Provide the (X, Y) coordinate of the cell's center where the given text is located.  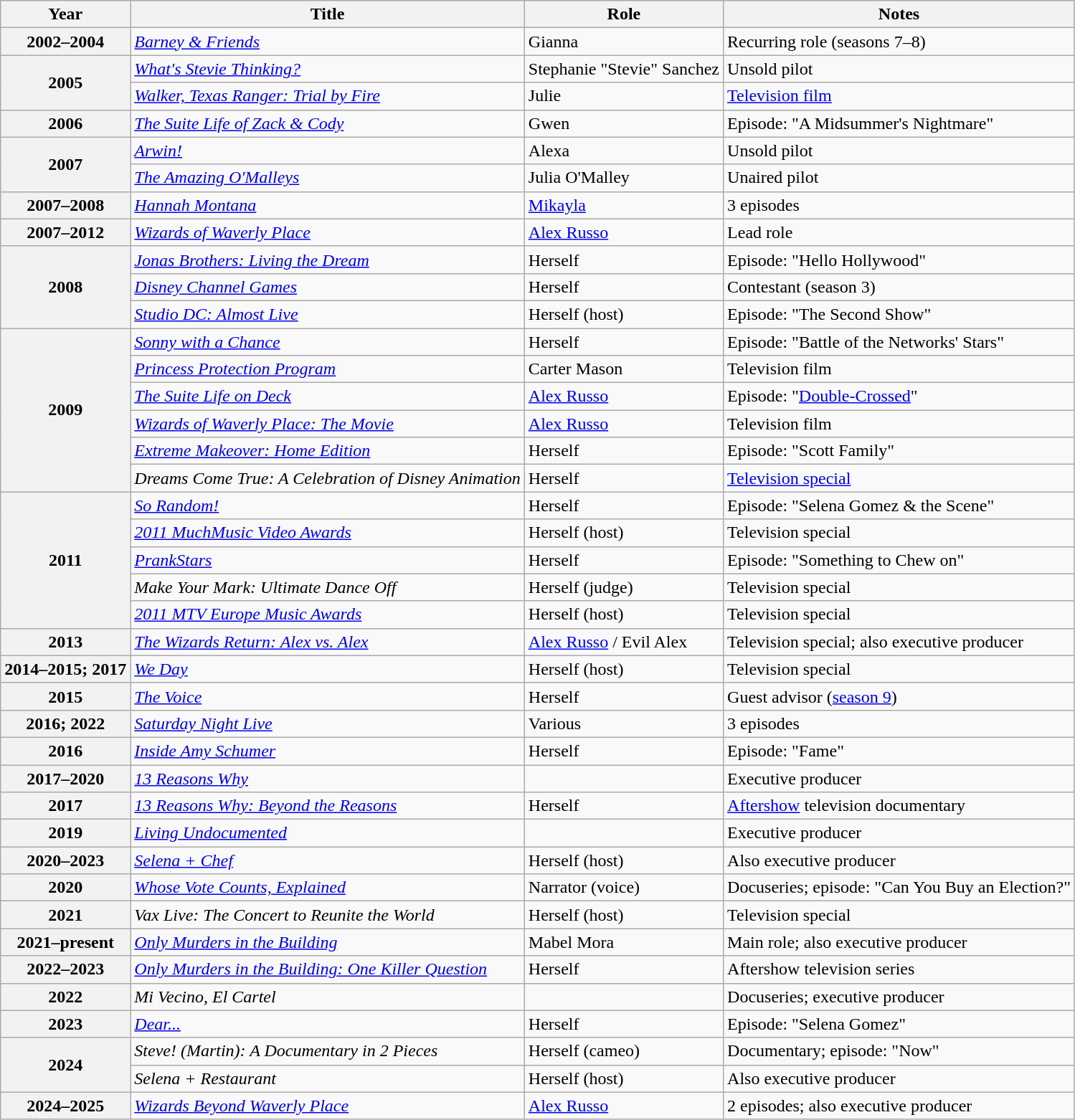
Studio DC: Almost Live (327, 314)
2023 (66, 1024)
2011 (66, 560)
Episode: "The Second Show" (899, 314)
Only Murders in the Building (327, 942)
Julia O'Malley (624, 178)
Gianna (624, 42)
Alex Russo / Evil Alex (624, 642)
Mikayla (624, 205)
Wizards of Waverly Place: The Movie (327, 424)
2007 (66, 164)
Steve! (Martin): A Documentary in 2 Pieces (327, 1051)
Narrator (voice) (624, 888)
Carter Mason (624, 369)
Alexa (624, 151)
2024 (66, 1065)
Julie (624, 96)
2009 (66, 410)
Saturday Night Live (327, 723)
2016; 2022 (66, 723)
Arwin! (327, 151)
2021 (66, 915)
Episode: "Hello Hollywood" (899, 260)
The Voice (327, 696)
2007–2008 (66, 205)
Episode: "A Midsummer's Nightmare" (899, 123)
Main role; also executive producer (899, 942)
The Suite Life of Zack & Cody (327, 123)
Docuseries; executive producer (899, 997)
2020–2023 (66, 860)
Episode: "Selena Gomez" (899, 1024)
Role (624, 14)
2005 (66, 82)
Herself (cameo) (624, 1051)
Princess Protection Program (327, 369)
Wizards Beyond Waverly Place (327, 1106)
Whose Vote Counts, Explained (327, 888)
So Random! (327, 506)
Episode: "Selena Gomez & the Scene" (899, 506)
The Amazing O'Malleys (327, 178)
Year (66, 14)
Guest advisor (season 9) (899, 696)
Recurring role (seasons 7–8) (899, 42)
2024–2025 (66, 1106)
2008 (66, 287)
Aftershow television series (899, 969)
Episode: "Scott Family" (899, 451)
Barney & Friends (327, 42)
Dear... (327, 1024)
Episode: "Something to Chew on" (899, 560)
2019 (66, 833)
Only Murders in the Building: One Killer Question (327, 969)
2022 (66, 997)
Title (327, 14)
2021–present (66, 942)
Wizards of Waverly Place (327, 232)
2017–2020 (66, 778)
Gwen (624, 123)
Stephanie "Stevie" Sanchez (624, 69)
Disney Channel Games (327, 287)
Television special; also executive producer (899, 642)
PrankStars (327, 560)
2015 (66, 696)
13 Reasons Why: Beyond the Reasons (327, 806)
Episode: "Fame" (899, 751)
2016 (66, 751)
Inside Amy Schumer (327, 751)
Notes (899, 14)
Episode: "Battle of the Networks' Stars" (899, 342)
Extreme Makeover: Home Edition (327, 451)
Living Undocumented (327, 833)
2006 (66, 123)
2014–2015; 2017 (66, 669)
The Wizards Return: Alex vs. Alex (327, 642)
Walker, Texas Ranger: Trial by Fire (327, 96)
Dreams Come True: A Celebration of Disney Animation (327, 478)
2013 (66, 642)
We Day (327, 669)
Various (624, 723)
Unaired pilot (899, 178)
2011 MuchMusic Video Awards (327, 533)
Docuseries; episode: "Can You Buy an Election?" (899, 888)
Sonny with a Chance (327, 342)
2020 (66, 888)
2017 (66, 806)
Hannah Montana (327, 205)
Jonas Brothers: Living the Dream (327, 260)
Lead role (899, 232)
Selena + Chef (327, 860)
2002–2004 (66, 42)
Herself (judge) (624, 587)
Vax Live: The Concert to Reunite the World (327, 915)
Selena + Restaurant (327, 1078)
Mabel Mora (624, 942)
Contestant (season 3) (899, 287)
The Suite Life on Deck (327, 397)
What's Stevie Thinking? (327, 69)
13 Reasons Why (327, 778)
2 episodes; also executive producer (899, 1106)
2022–2023 (66, 969)
Documentary; episode: "Now" (899, 1051)
2007–2012 (66, 232)
Mi Vecino, El Cartel (327, 997)
Aftershow television documentary (899, 806)
Episode: "Double-Crossed" (899, 397)
2011 MTV Europe Music Awards (327, 614)
Make Your Mark: Ultimate Dance Off (327, 587)
